Extract the (x, y) coordinate from the center of the cell holding the provided text.  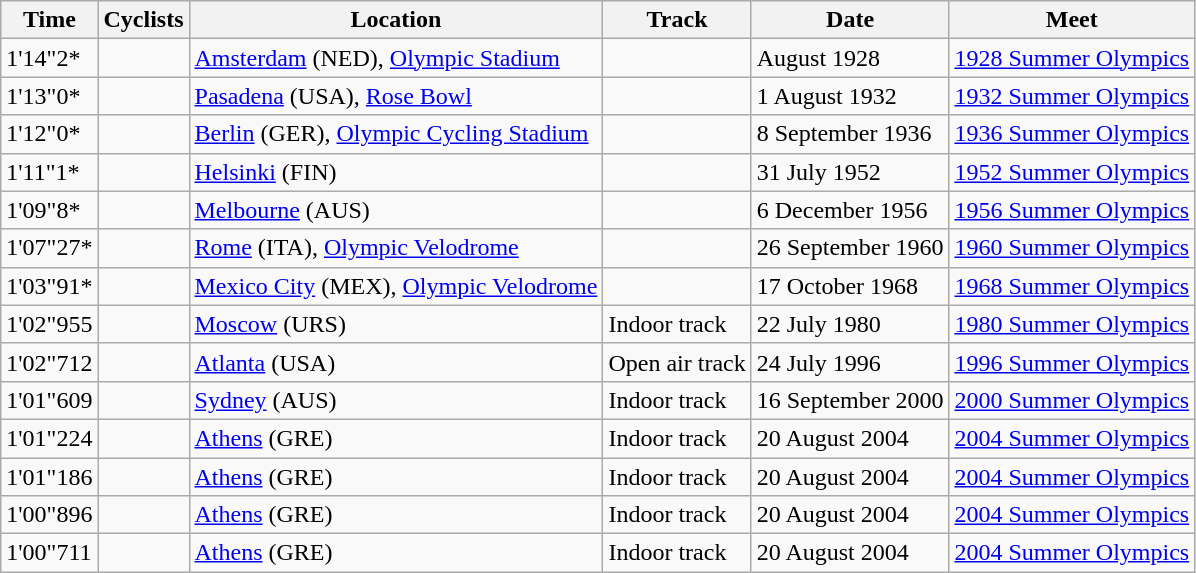
31 July 1952 (850, 172)
1932 Summer Olympics (1072, 96)
1'00"896 (50, 515)
1980 Summer Olympics (1072, 324)
Sydney (AUS) (396, 400)
1'02"955 (50, 324)
Cyclists (144, 20)
Open air track (677, 362)
1'12"0* (50, 134)
6 December 1956 (850, 210)
1956 Summer Olympics (1072, 210)
1960 Summer Olympics (1072, 248)
Helsinki (FIN) (396, 172)
1 August 1932 (850, 96)
Track (677, 20)
Melbourne (AUS) (396, 210)
Berlin (GER), Olympic Cycling Stadium (396, 134)
August 1928 (850, 58)
1'01"186 (50, 477)
Meet (1072, 20)
Mexico City (MEX), Olympic Velodrome (396, 286)
1968 Summer Olympics (1072, 286)
1996 Summer Olympics (1072, 362)
16 September 2000 (850, 400)
1'00"711 (50, 553)
2000 Summer Olympics (1072, 400)
8 September 1936 (850, 134)
1'07"27* (50, 248)
1952 Summer Olympics (1072, 172)
Pasadena (USA), Rose Bowl (396, 96)
1'11"1* (50, 172)
1'09"8* (50, 210)
1'13"0* (50, 96)
Atlanta (USA) (396, 362)
Moscow (URS) (396, 324)
1'01"224 (50, 438)
1928 Summer Olympics (1072, 58)
22 July 1980 (850, 324)
Time (50, 20)
Rome (ITA), Olympic Velodrome (396, 248)
1'03"91* (50, 286)
26 September 1960 (850, 248)
1'01"609 (50, 400)
Date (850, 20)
17 October 1968 (850, 286)
1'14"2* (50, 58)
Amsterdam (NED), Olympic Stadium (396, 58)
1936 Summer Olympics (1072, 134)
24 July 1996 (850, 362)
1'02"712 (50, 362)
Location (396, 20)
